Provide the [x, y] coordinate of the cell's center where the given text is located.  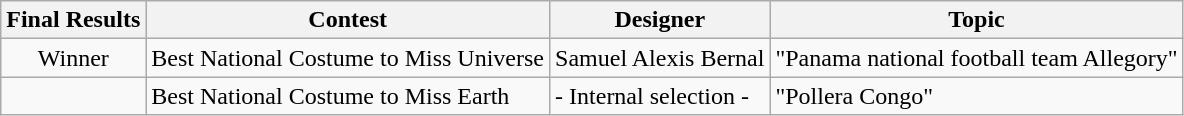
Best National Costume to Miss Earth [348, 96]
"Pollera Congo" [976, 96]
Topic [976, 20]
Samuel Alexis Bernal [660, 58]
Final Results [74, 20]
Designer [660, 20]
Contest [348, 20]
Best National Costume to Miss Universe [348, 58]
- Internal selection - [660, 96]
Winner [74, 58]
"Panama national football team Allegory" [976, 58]
